Capture the cell that displays the provided text and extract its [x, y] central coordinate. 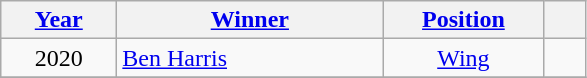
Winner [250, 20]
Wing [464, 58]
Position [464, 20]
Year [59, 20]
2020 [59, 58]
Ben Harris [250, 58]
